Identify which cell holds the provided text, then report its [x, y] central coordinate. 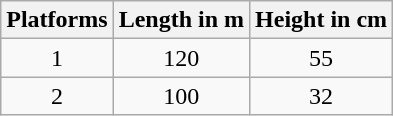
Platforms [57, 20]
2 [57, 96]
100 [181, 96]
120 [181, 58]
Height in cm [322, 20]
32 [322, 96]
Length in m [181, 20]
1 [57, 58]
55 [322, 58]
